Scan for the cell matching the given text and deliver its (X, Y) coordinate at center. 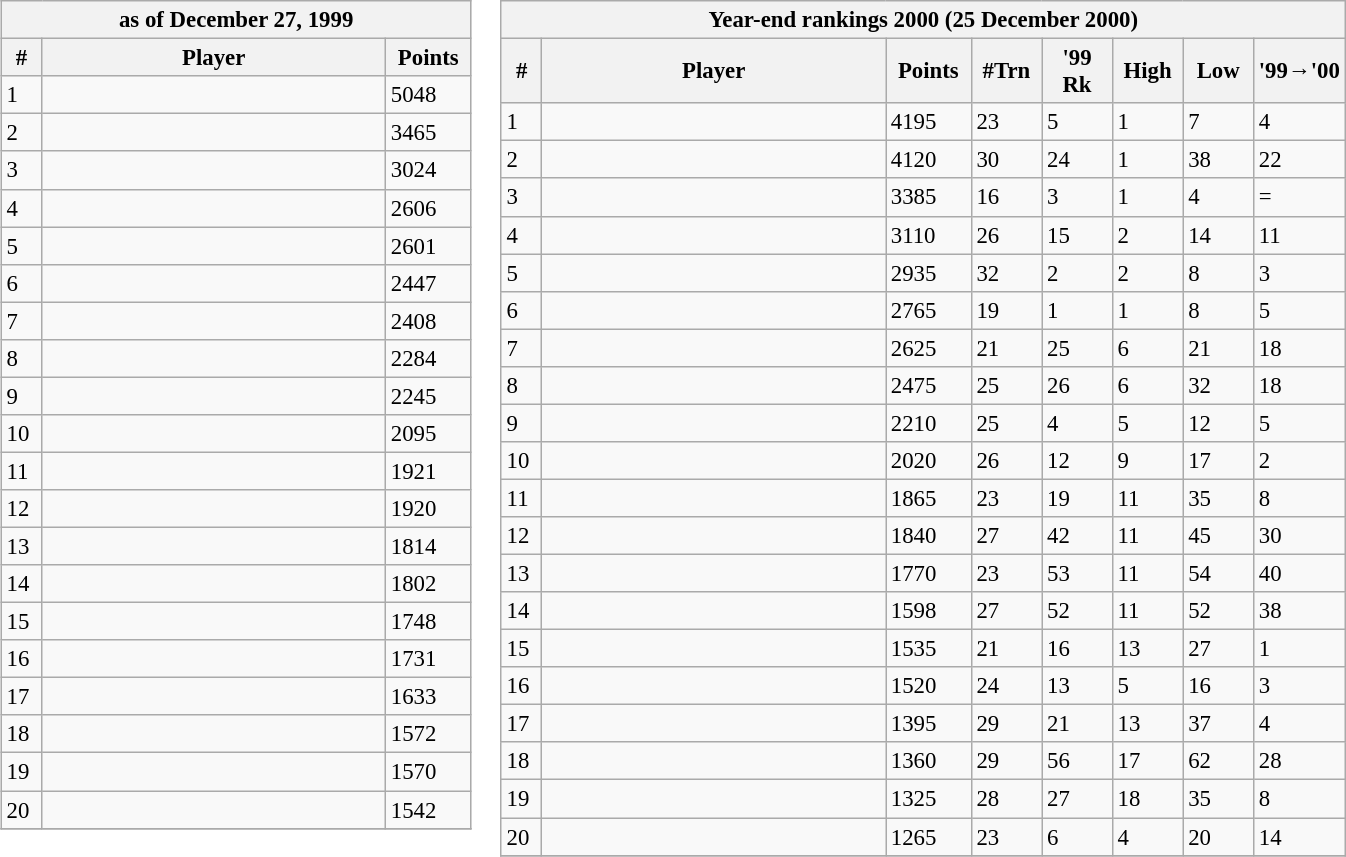
62 (1218, 761)
2210 (929, 423)
3024 (428, 170)
40 (1299, 573)
1802 (428, 584)
22 (1299, 160)
'99→'00 (1299, 72)
1265 (929, 837)
1572 (428, 734)
#Trn (1006, 72)
2601 (428, 246)
45 (1218, 536)
1633 (428, 697)
1865 (929, 498)
2475 (929, 385)
as of December 27, 1999 (236, 20)
2020 (929, 461)
'99 Rk (1078, 72)
1748 (428, 622)
3110 (929, 235)
1535 (929, 649)
2408 (428, 321)
2625 (929, 348)
High (1148, 72)
1920 (428, 509)
2935 (929, 273)
1360 (929, 761)
56 (1078, 761)
1570 (428, 772)
3385 (929, 197)
2284 (428, 358)
Low (1218, 72)
Year-end rankings 2000 (25 December 2000) (923, 20)
1814 (428, 546)
4195 (929, 122)
5048 (428, 95)
2245 (428, 396)
4120 (929, 160)
1542 (428, 809)
2765 (929, 310)
1840 (929, 536)
53 (1078, 573)
54 (1218, 573)
1520 (929, 686)
1395 (929, 724)
42 (1078, 536)
1921 (428, 471)
2095 (428, 434)
2606 (428, 208)
37 (1218, 724)
1325 (929, 799)
2447 (428, 283)
= (1299, 197)
3465 (428, 133)
1731 (428, 659)
1598 (929, 611)
1770 (929, 573)
